Capture the cell that displays the provided text and extract its [x, y] central coordinate. 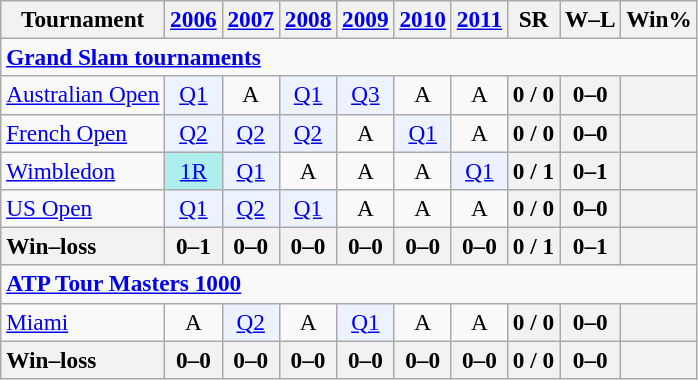
W–L [590, 19]
ATP Tour Masters 1000 [349, 284]
Grand Slam tournaments [349, 57]
US Open [83, 208]
Q3 [366, 95]
Australian Open [83, 95]
2006 [194, 19]
1R [194, 170]
Miami [83, 322]
2009 [366, 19]
2011 [479, 19]
French Open [83, 133]
Wimbledon [83, 170]
SR [533, 19]
2008 [308, 19]
2007 [250, 19]
Tournament [83, 19]
Win% [659, 19]
2010 [422, 19]
